Capture the cell that displays the provided text and extract its (x, y) central coordinate. 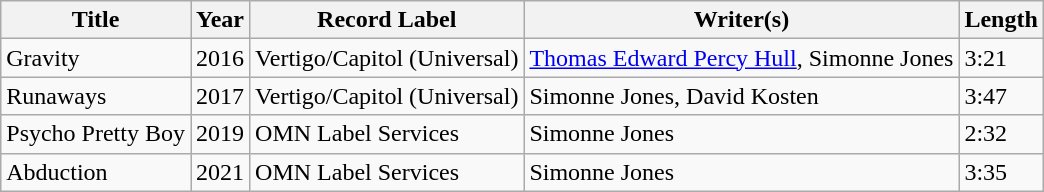
Runaways (96, 96)
2021 (220, 172)
Year (220, 20)
2:32 (1001, 134)
3:47 (1001, 96)
2016 (220, 58)
Gravity (96, 58)
Writer(s) (742, 20)
Title (96, 20)
Length (1001, 20)
2019 (220, 134)
Psycho Pretty Boy (96, 134)
Abduction (96, 172)
2017 (220, 96)
Simonne Jones, David Kosten (742, 96)
Thomas Edward Percy Hull, Simonne Jones (742, 58)
3:21 (1001, 58)
3:35 (1001, 172)
Record Label (387, 20)
